Return the (X, Y) coordinate for the center point of the cell that contains the specified text.  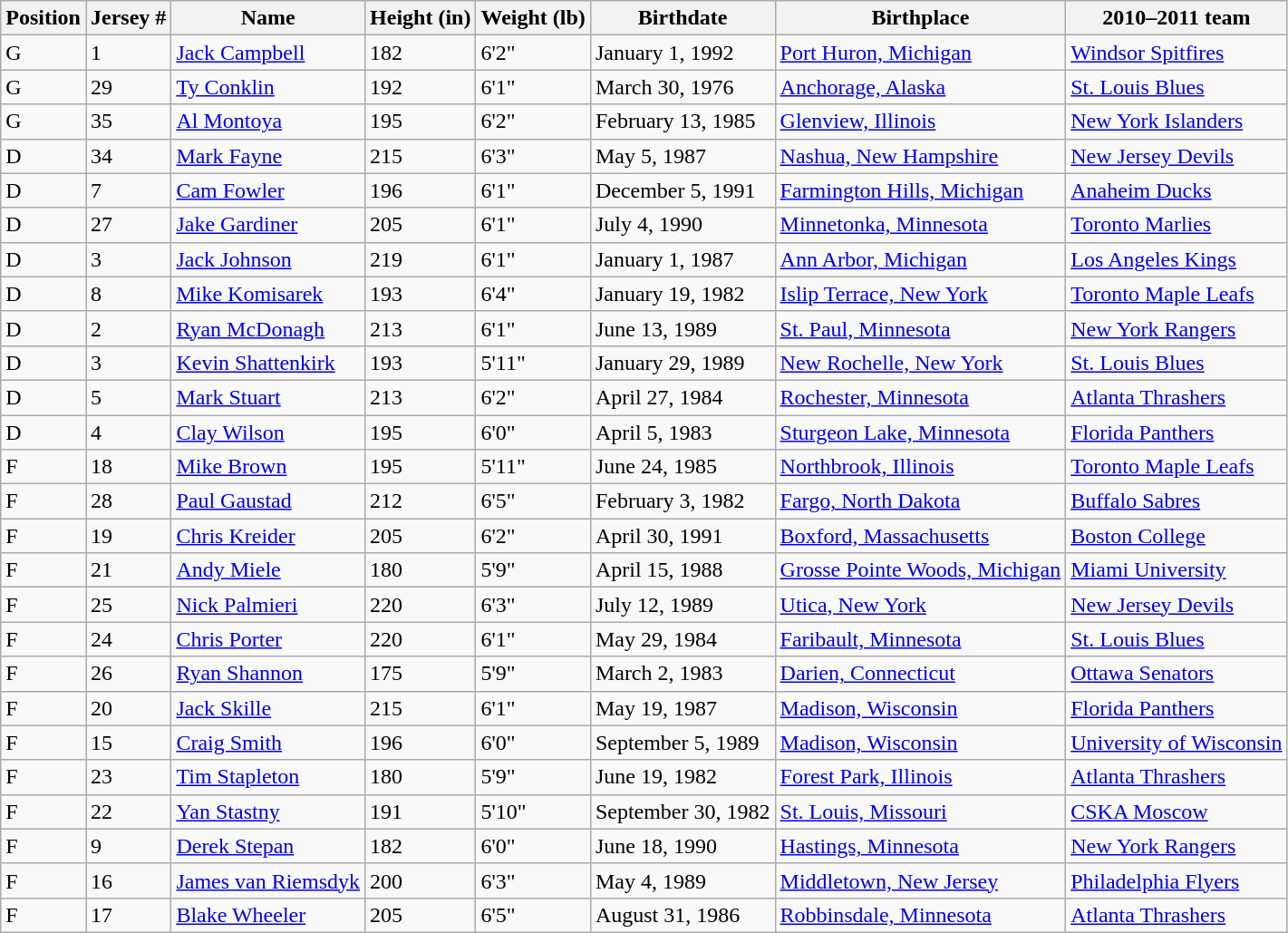
Birthdate (683, 18)
March 30, 1976 (683, 87)
Ann Arbor, Michigan (921, 259)
35 (128, 121)
June 13, 1989 (683, 328)
191 (421, 812)
June 18, 1990 (683, 846)
University of Wisconsin (1177, 743)
Middletown, New Jersey (921, 880)
25 (128, 605)
Boxford, Massachusetts (921, 536)
Tim Stapleton (268, 777)
Position (44, 18)
21 (128, 570)
CSKA Moscow (1177, 812)
Darien, Connecticut (921, 674)
May 29, 1984 (683, 639)
James van Riemsdyk (268, 880)
5'10" (533, 812)
8 (128, 294)
Islip Terrace, New York (921, 294)
Port Huron, Michigan (921, 53)
New York Islanders (1177, 121)
Kevin Shattenkirk (268, 363)
Mike Brown (268, 467)
Buffalo Sabres (1177, 501)
Utica, New York (921, 605)
Ryan McDonagh (268, 328)
4 (128, 432)
April 15, 1988 (683, 570)
28 (128, 501)
February 13, 1985 (683, 121)
March 2, 1983 (683, 674)
Blake Wheeler (268, 915)
16 (128, 880)
15 (128, 743)
219 (421, 259)
Chris Porter (268, 639)
Birthplace (921, 18)
Philadelphia Flyers (1177, 880)
September 30, 1982 (683, 812)
Jake Gardiner (268, 225)
Farmington Hills, Michigan (921, 190)
29 (128, 87)
April 30, 1991 (683, 536)
7 (128, 190)
Faribault, Minnesota (921, 639)
Cam Fowler (268, 190)
December 5, 1991 (683, 190)
Northbrook, Illinois (921, 467)
Anaheim Ducks (1177, 190)
Mark Fayne (268, 156)
Mike Komisarek (268, 294)
Toronto Marlies (1177, 225)
Jack Skille (268, 708)
July 12, 1989 (683, 605)
200 (421, 880)
Jersey # (128, 18)
Hastings, Minnesota (921, 846)
May 4, 1989 (683, 880)
Fargo, North Dakota (921, 501)
Andy Miele (268, 570)
6'4" (533, 294)
Nick Palmieri (268, 605)
Yan Stastny (268, 812)
27 (128, 225)
34 (128, 156)
Clay Wilson (268, 432)
May 19, 1987 (683, 708)
Weight (lb) (533, 18)
April 5, 1983 (683, 432)
26 (128, 674)
January 1, 1992 (683, 53)
Boston College (1177, 536)
24 (128, 639)
Derek Stepan (268, 846)
April 27, 1984 (683, 397)
Minnetonka, Minnesota (921, 225)
Name (268, 18)
9 (128, 846)
17 (128, 915)
Robbinsdale, Minnesota (921, 915)
July 4, 1990 (683, 225)
May 5, 1987 (683, 156)
Jack Campbell (268, 53)
Paul Gaustad (268, 501)
Grosse Pointe Woods, Michigan (921, 570)
St. Paul, Minnesota (921, 328)
January 29, 1989 (683, 363)
Ty Conklin (268, 87)
2010–2011 team (1177, 18)
June 24, 1985 (683, 467)
Sturgeon Lake, Minnesota (921, 432)
192 (421, 87)
June 19, 1982 (683, 777)
September 5, 1989 (683, 743)
5 (128, 397)
2 (128, 328)
Ottawa Senators (1177, 674)
February 3, 1982 (683, 501)
19 (128, 536)
18 (128, 467)
Chris Kreider (268, 536)
January 19, 1982 (683, 294)
175 (421, 674)
New Rochelle, New York (921, 363)
Rochester, Minnesota (921, 397)
Height (in) (421, 18)
1 (128, 53)
Jack Johnson (268, 259)
Craig Smith (268, 743)
August 31, 1986 (683, 915)
Anchorage, Alaska (921, 87)
Al Montoya (268, 121)
Glenview, Illinois (921, 121)
January 1, 1987 (683, 259)
Windsor Spitfires (1177, 53)
212 (421, 501)
Los Angeles Kings (1177, 259)
Nashua, New Hampshire (921, 156)
Ryan Shannon (268, 674)
Forest Park, Illinois (921, 777)
Miami University (1177, 570)
20 (128, 708)
St. Louis, Missouri (921, 812)
23 (128, 777)
Mark Stuart (268, 397)
22 (128, 812)
